Detect which cell encompasses the target text, then output its (x, y) center coordinate. 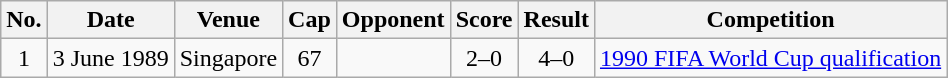
2–0 (484, 58)
Singapore (228, 58)
67 (310, 58)
Venue (228, 20)
Date (110, 20)
Competition (770, 20)
Result (556, 20)
4–0 (556, 58)
Cap (310, 20)
1 (24, 58)
Score (484, 20)
1990 FIFA World Cup qualification (770, 58)
Opponent (393, 20)
No. (24, 20)
3 June 1989 (110, 58)
